Output the [X, Y] coordinate of the center of the cell containing the given text.  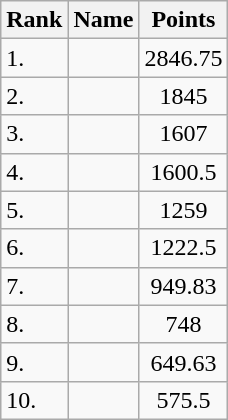
3. [34, 134]
2. [34, 96]
10. [34, 400]
1600.5 [184, 172]
4. [34, 172]
575.5 [184, 400]
Rank [34, 20]
8. [34, 324]
1259 [184, 210]
2846.75 [184, 58]
1845 [184, 96]
748 [184, 324]
5. [34, 210]
7. [34, 286]
949.83 [184, 286]
649.63 [184, 362]
1607 [184, 134]
6. [34, 248]
Points [184, 20]
1222.5 [184, 248]
1. [34, 58]
Name [104, 20]
9. [34, 362]
